From the cell containing the given text, extract its center point as [x, y] coordinate. 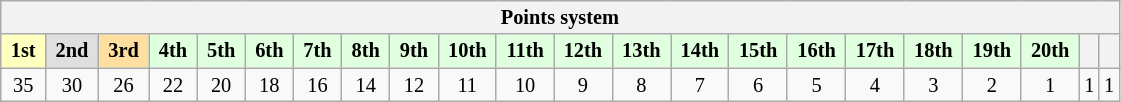
14 [366, 85]
4th [173, 51]
6 [758, 85]
13th [641, 51]
11 [467, 85]
20 [221, 85]
8 [641, 85]
10th [467, 51]
30 [72, 85]
14th [700, 51]
19th [992, 51]
18 [269, 85]
2 [992, 85]
26 [123, 85]
5th [221, 51]
17th [875, 51]
22 [173, 85]
3 [933, 85]
Points system [560, 17]
12th [583, 51]
5 [816, 85]
10 [524, 85]
9 [583, 85]
20th [1050, 51]
11th [524, 51]
7th [317, 51]
6th [269, 51]
15th [758, 51]
4 [875, 85]
1st [24, 51]
18th [933, 51]
16th [816, 51]
9th [414, 51]
7 [700, 85]
35 [24, 85]
8th [366, 51]
2nd [72, 51]
12 [414, 85]
3rd [123, 51]
16 [317, 85]
